Return the [X, Y] coordinate for the center point of the cell that contains the specified text.  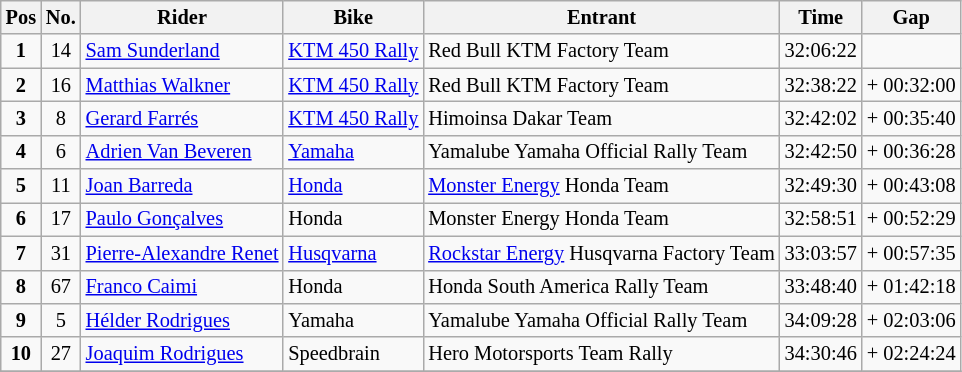
33:03:57 [821, 253]
32:06:22 [821, 51]
11 [61, 186]
Husqvarna [353, 253]
32:42:02 [821, 118]
7 [21, 253]
Himoinsa Dakar Team [601, 118]
Gerard Farrés [182, 118]
27 [61, 354]
Rider [182, 17]
4 [21, 152]
31 [61, 253]
+ 00:35:40 [912, 118]
9 [21, 320]
Time [821, 17]
32:38:22 [821, 85]
Pos [21, 17]
Hélder Rodrigues [182, 320]
32:49:30 [821, 186]
+ 02:03:06 [912, 320]
Joaquim Rodrigues [182, 354]
1 [21, 51]
Entrant [601, 17]
+ 00:43:08 [912, 186]
Hero Motorsports Team Rally [601, 354]
67 [61, 287]
32:42:50 [821, 152]
No. [61, 17]
+ 00:36:28 [912, 152]
3 [21, 118]
Honda South America Rally Team [601, 287]
+ 00:32:00 [912, 85]
34:09:28 [821, 320]
Rockstar Energy Husqvarna Factory Team [601, 253]
33:48:40 [821, 287]
Adrien Van Beveren [182, 152]
Sam Sunderland [182, 51]
14 [61, 51]
+ 00:57:35 [912, 253]
Paulo Gonçalves [182, 219]
Speedbrain [353, 354]
10 [21, 354]
Joan Barreda [182, 186]
Bike [353, 17]
34:30:46 [821, 354]
32:58:51 [821, 219]
16 [61, 85]
Gap [912, 17]
17 [61, 219]
+ 02:24:24 [912, 354]
2 [21, 85]
Pierre-Alexandre Renet [182, 253]
+ 00:52:29 [912, 219]
+ 01:42:18 [912, 287]
Matthias Walkner [182, 85]
Franco Caimi [182, 287]
